For the text-containing cell, return its midpoint in [x, y] coordinate format. 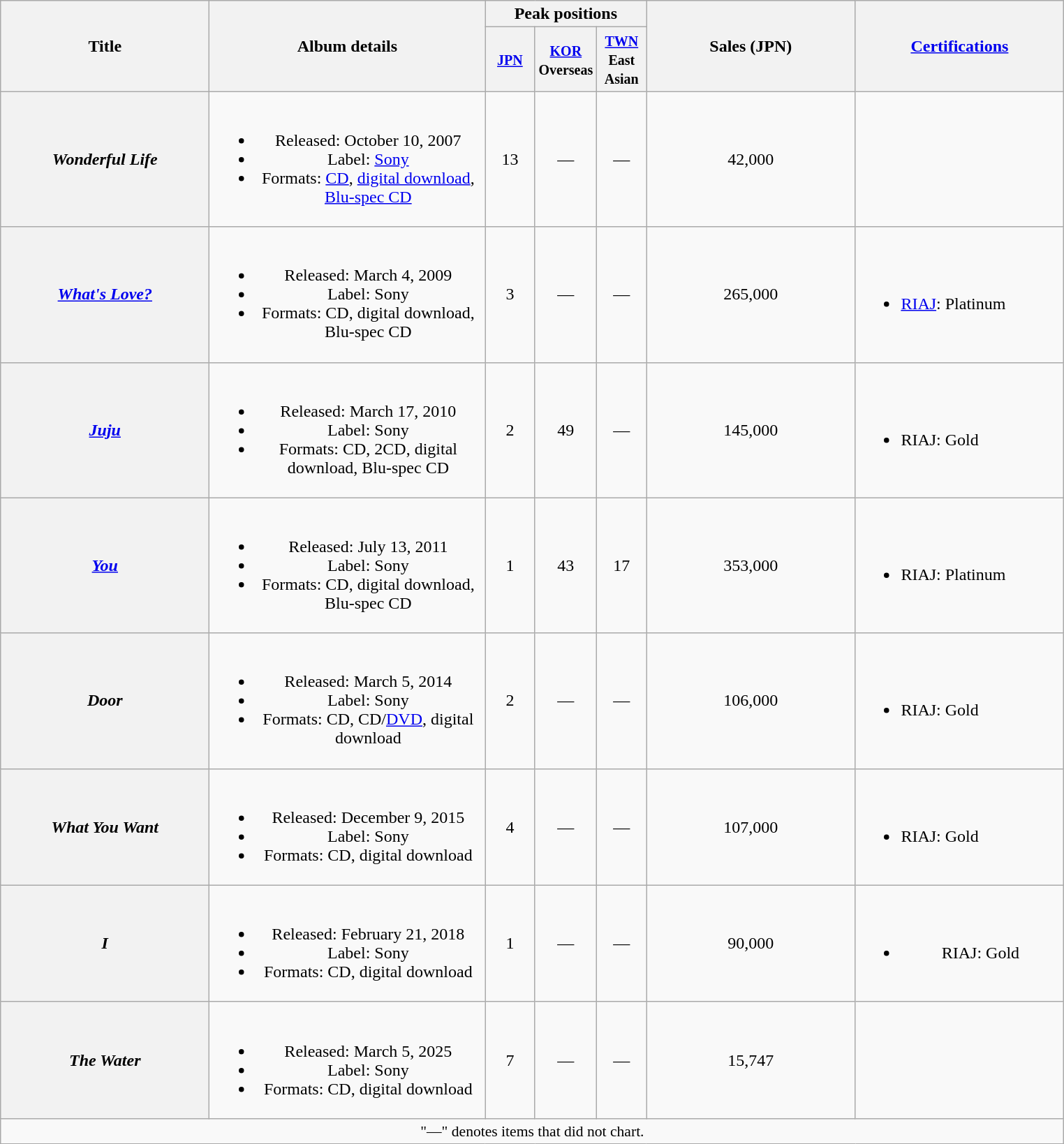
Released: March 5, 2025 Label: SonyFormats: CD, digital download [348, 1060]
353,000 [751, 565]
90,000 [751, 944]
106,000 [751, 701]
Title [105, 46]
TWN East Asian [621, 59]
Released: March 5, 2014 Label: SonyFormats: CD, CD/DVD, digital download [348, 701]
Released: July 13, 2011 Label: SonyFormats: CD, digital download, Blu-spec CD [348, 565]
Released: October 10, 2007 Label: SonyFormats: CD, digital download, Blu-spec CD [348, 159]
15,747 [751, 1060]
Released: February 21, 2018 Label: SonyFormats: CD, digital download [348, 944]
KOROverseas [566, 59]
7 [510, 1060]
"—" denotes items that did not chart. [532, 1131]
Released: March 17, 2010 Label: SonyFormats: CD, 2CD, digital download, Blu-spec CD [348, 430]
Wonderful Life [105, 159]
145,000 [751, 430]
4 [510, 826]
42,000 [751, 159]
43 [566, 565]
Released: December 9, 2015 Label: SonyFormats: CD, digital download [348, 826]
JPN [510, 59]
Sales (JPN) [751, 46]
Released: March 4, 2009 Label: SonyFormats: CD, digital download, Blu-spec CD [348, 295]
What's Love? [105, 295]
Peak positions [566, 14]
The Water [105, 1060]
13 [510, 159]
265,000 [751, 295]
49 [566, 430]
What You Want [105, 826]
17 [621, 565]
Juju [105, 430]
107,000 [751, 826]
Album details [348, 46]
3 [510, 295]
You [105, 565]
I [105, 944]
Door [105, 701]
Certifications [959, 46]
